For the text-containing cell, return its midpoint in (X, Y) coordinate format. 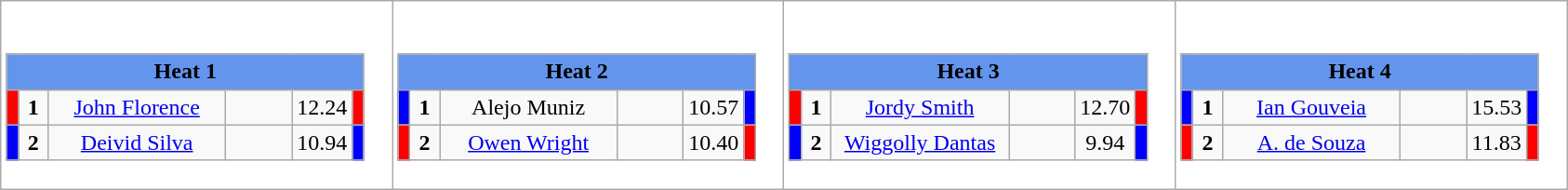
10.94 (322, 142)
Heat 1 1 John Florence 12.24 2 Deivid Silva 10.94 (197, 95)
Heat 2 (577, 72)
John Florence (138, 107)
10.57 (714, 107)
A. de Souza (1311, 142)
Alejo Muniz (528, 107)
Heat 3 1 Jordy Smith 12.70 2 Wiggolly Dantas 9.94 (980, 95)
Owen Wright (528, 142)
Heat 1 (185, 72)
Wiggolly Dantas (921, 142)
12.70 (1105, 107)
10.40 (714, 142)
11.83 (1497, 142)
Deivid Silva (138, 142)
Ian Gouveia (1311, 107)
Heat 2 1 Alejo Muniz 10.57 2 Owen Wright 10.40 (588, 95)
15.53 (1497, 107)
Heat 4 1 Ian Gouveia 15.53 2 A. de Souza 11.83 (1371, 95)
Jordy Smith (921, 107)
Heat 3 (968, 72)
Heat 4 (1360, 72)
12.24 (322, 107)
9.94 (1105, 142)
